Extract the (X, Y) coordinate from the center of the cell holding the provided text.  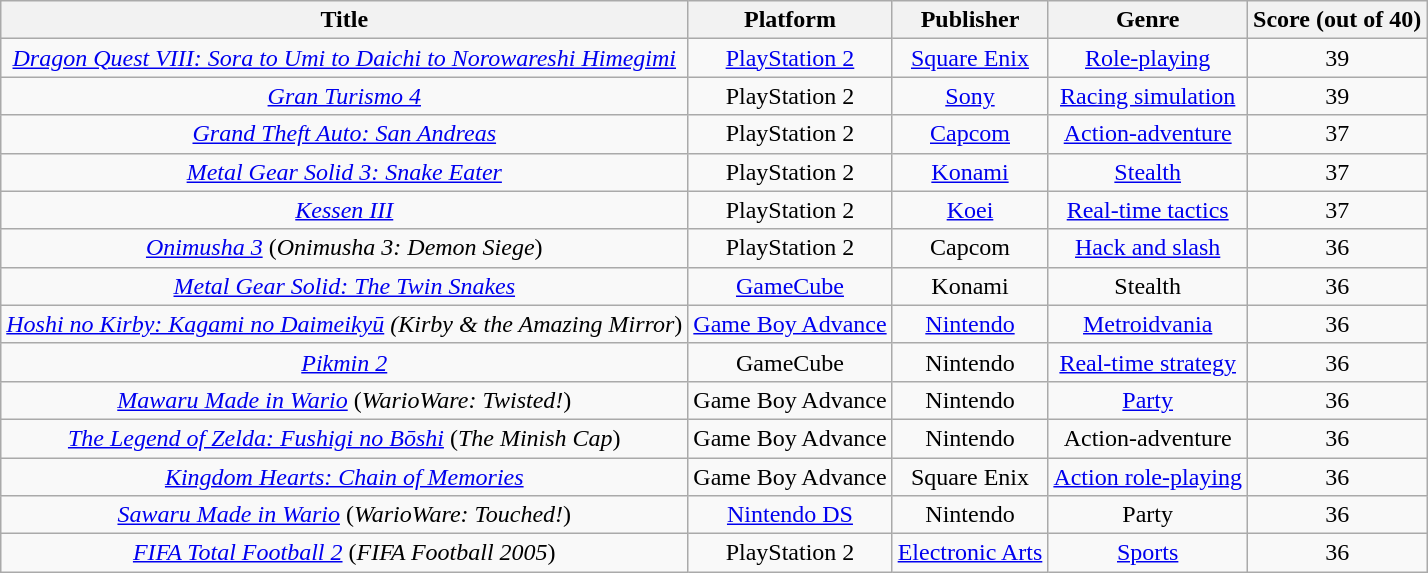
Racing simulation (1148, 96)
Role-playing (1148, 58)
Gran Turismo 4 (344, 96)
Sawaru Made in Wario (WarioWare: Touched!) (344, 515)
Nintendo DS (790, 515)
Grand Theft Auto: San Andreas (344, 134)
Pikmin 2 (344, 362)
Real-time tactics (1148, 210)
Sony (970, 96)
Sports (1148, 553)
FIFA Total Football 2 (FIFA Football 2005) (344, 553)
Real-time strategy (1148, 362)
Mawaru Made in Wario (WarioWare: Twisted!) (344, 400)
Action role-playing (1148, 477)
Onimusha 3 (Onimusha 3: Demon Siege) (344, 248)
Metal Gear Solid: The Twin Snakes (344, 286)
Kessen III (344, 210)
The Legend of Zelda: Fushigi no Bōshi (The Minish Cap) (344, 438)
Kingdom Hearts: Chain of Memories (344, 477)
Title (344, 20)
Koei (970, 210)
Metal Gear Solid 3: Snake Eater (344, 172)
Hoshi no Kirby: Kagami no Daimeikyū (Kirby & the Amazing Mirror) (344, 324)
Genre (1148, 20)
Hack and slash (1148, 248)
Platform (790, 20)
Score (out of 40) (1338, 20)
Electronic Arts (970, 553)
Metroidvania (1148, 324)
Publisher (970, 20)
Dragon Quest VIII: Sora to Umi to Daichi to Norowareshi Himegimi (344, 58)
